Search for the cell housing the specified text and yield its [x, y] center coordinate. 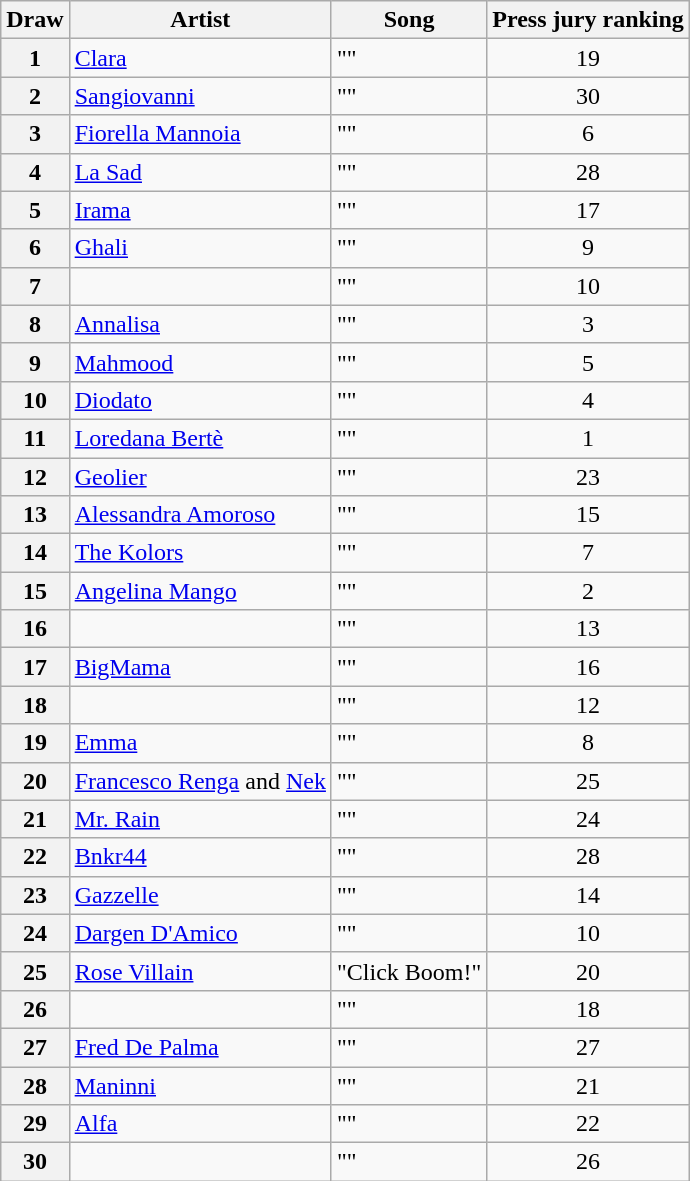
29 [35, 1124]
La Sad [200, 172]
Ghali [200, 248]
Alessandra Amoroso [200, 515]
Draw [35, 20]
Annalisa [200, 324]
Loredana Bertè [200, 438]
Emma [200, 743]
Bnkr44 [200, 857]
Artist [200, 20]
Irama [200, 210]
Dargen D'Amico [200, 933]
BigMama [200, 667]
Fiorella Mannoia [200, 134]
Angelina Mango [200, 591]
Clara [200, 58]
Mr. Rain [200, 819]
Fred De Palma [200, 1047]
11 [35, 438]
Alfa [200, 1124]
The Kolors [200, 553]
Maninni [200, 1085]
Francesco Renga and Nek [200, 781]
Diodato [200, 400]
Press jury ranking [588, 20]
Song [408, 20]
Geolier [200, 477]
"Click Boom!" [408, 971]
Mahmood [200, 362]
Rose Villain [200, 971]
Gazzelle [200, 895]
Sangiovanni [200, 96]
